Search for the cell housing the specified text and yield its [X, Y] center coordinate. 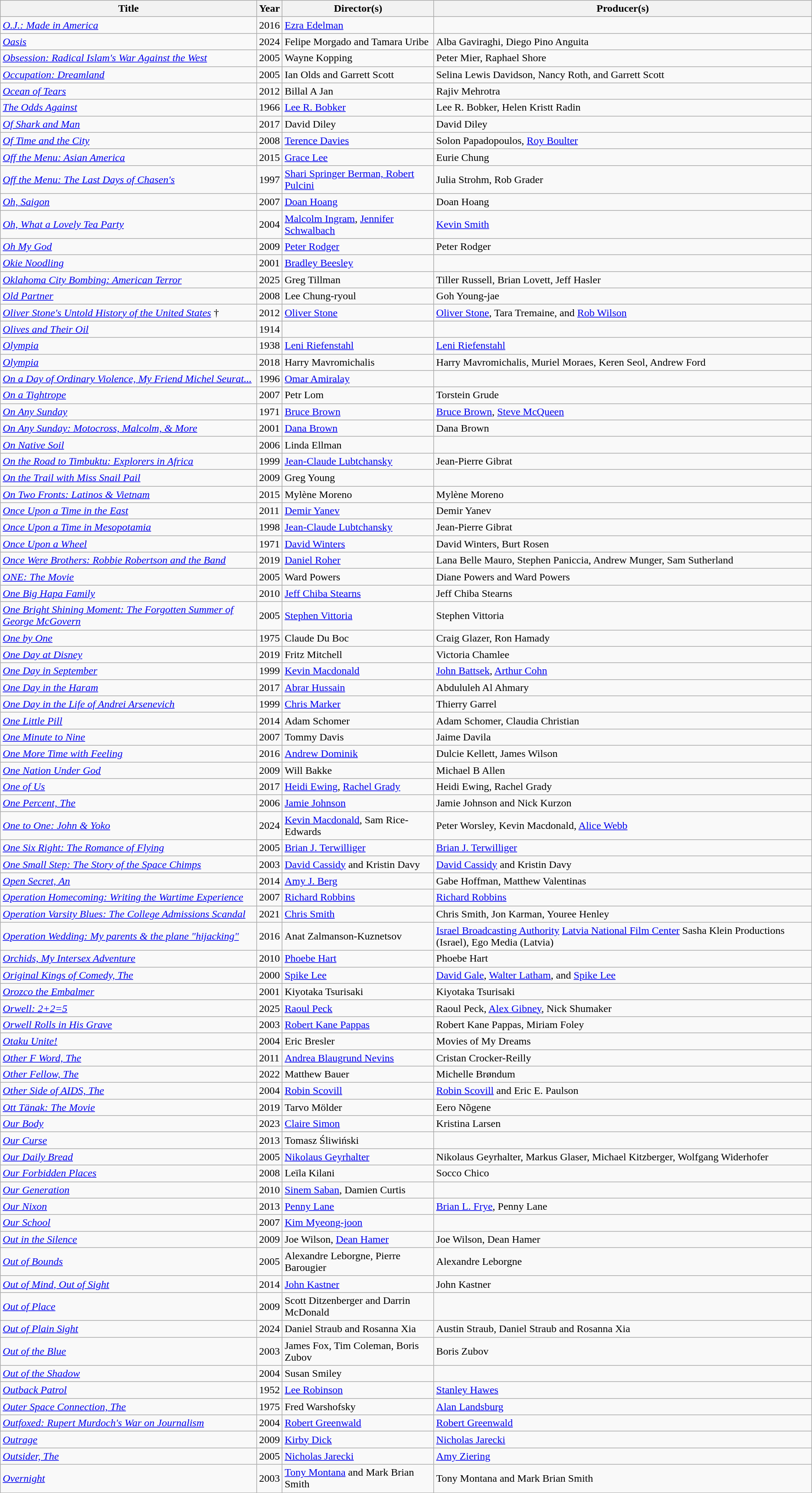
Grace Lee [358, 157]
Out in the Silence [128, 1239]
Peter Worsley, Kevin Macdonald, Alice Webb [623, 826]
Kevin Macdonald [358, 671]
Our Daily Bread [128, 1157]
Claude Du Boc [358, 638]
Tiller Russell, Brian Lovett, Jeff Hasler [623, 280]
Socco Chico [623, 1173]
Movies of My Dreams [623, 1041]
Lee Chung-ryoul [358, 296]
1998 [270, 527]
Harry Mavromichalis, Muriel Moraes, Keren Seol, Andrew Ford [623, 362]
Robin Scovill and Eric E. Paulson [623, 1091]
Susan Smiley [358, 1374]
Spike Lee [358, 975]
On a Tightrope [128, 395]
Fritz Mitchell [358, 655]
Title [128, 9]
Terence Davies [358, 141]
Fred Warshofsky [358, 1407]
Our Curse [128, 1140]
Tomasz Śliwiński [358, 1140]
Diane Powers and Ward Powers [623, 577]
Linda Ellman [358, 445]
Leïla Kilani [358, 1173]
Orchids, My Intersex Adventure [128, 959]
Lana Belle Mauro, Stephen Paniccia, Andrew Munger, Sam Sutherland [623, 560]
Orwell: 2+2=5 [128, 1008]
Robin Scovill [358, 1091]
O.J.: Made in America [128, 25]
ONE: The Movie [128, 577]
Lee Robinson [358, 1390]
One Day at Disney [128, 655]
Kirby Dick [358, 1440]
Daniel Straub and Rosanna Xia [358, 1329]
Julia Strohm, Rob Grader [623, 180]
Alexandre Leborgne [623, 1261]
Goh Young-jae [623, 296]
Director(s) [358, 9]
Oliver Stone, Tara Tremaine, and Rob Wilson [623, 313]
Lee R. Bobker, Helen Kristt Radin [623, 108]
One by One [128, 638]
Robert Kane Pappas, Miriam Foley [623, 1025]
On Any Sunday [128, 412]
Peter Mier, Raphael Shore [623, 58]
Jamie Johnson [358, 803]
Brian L. Frye, Penny Lane [623, 1206]
2018 [270, 362]
Malcolm Ingram, Jennifer Schwalbach [358, 224]
Oasis [128, 42]
Thierry Garrel [623, 704]
Greg Tillman [358, 280]
Once Upon a Wheel [128, 544]
Orwell Rolls in His Grave [128, 1025]
Of Time and the City [128, 141]
Amy Ziering [623, 1456]
David Winters [358, 544]
Billal A Jan [358, 91]
Our Nixon [128, 1206]
Michelle Brøndum [623, 1074]
Boris Zubov [623, 1351]
One Percent, The [128, 803]
Tommy Davis [358, 737]
Other Fellow, The [128, 1074]
Oliver Stone's Untold History of the United States † [128, 313]
Once Were Brothers: Robbie Robertson and the Band [128, 560]
Adam Schomer, Claudia Christian [623, 720]
Of Shark and Man [128, 124]
Dulcie Kellett, James Wilson [623, 753]
Tarvo Mölder [358, 1107]
1952 [270, 1390]
Original Kings of Comedy, The [128, 975]
John Battsek, Arthur Cohn [623, 671]
One More Time with Feeling [128, 753]
Our School [128, 1223]
One to One: John & Yoko [128, 826]
Out of the Shadow [128, 1374]
Jamie Johnson and Nick Kurzon [623, 803]
Matthew Bauer [358, 1074]
Torstein Grude [623, 395]
Chris Smith, Jon Karman, Youree Henley [623, 914]
Greg Young [358, 478]
Penny Lane [358, 1206]
Out of Place [128, 1306]
Raoul Peck, Alex Gibney, Nick Shumaker [623, 1008]
One Day in the Life of Andrei Arsenevich [128, 704]
Out of the Blue [128, 1351]
One Day in September [128, 671]
Omar Amiralay [358, 379]
Solon Papadopoulos, Roy Boulter [623, 141]
Ott Tänak: The Movie [128, 1107]
Andrea Blaugrund Nevins [358, 1058]
Adam Schomer [358, 720]
Shari Springer Berman, Robert Pulcini [358, 180]
Out of Bounds [128, 1261]
Operation Varsity Blues: The College Admissions Scandal [128, 914]
Other F Word, The [128, 1058]
Scott Ditzenberger and Darrin McDonald [358, 1306]
Will Bakke [358, 770]
Alexandre Leborgne, Pierre Barougier [358, 1261]
Rajiv Mehrotra [623, 91]
Outfoxed: Rupert Murdoch's War on Journalism [128, 1423]
Daniel Roher [358, 560]
Amy J. Berg [358, 881]
Bruce Brown [358, 412]
One Day in the Haram [128, 688]
Kristina Larsen [623, 1124]
One Six Right: The Romance of Flying [128, 848]
Oh, Saigon [128, 202]
Occupation: Dreamland [128, 75]
Selina Lewis Davidson, Nancy Roth, and Garrett Scott [623, 75]
Oliver Stone [358, 313]
Nikolaus Geyrhalter [358, 1157]
David Gale, Walter Latham, and Spike Lee [623, 975]
Operation Wedding: My parents & the plane "hijacking" [128, 936]
Chris Smith [358, 914]
Off the Menu: The Last Days of Chasen's [128, 180]
Once Upon a Time in Mesopotamia [128, 527]
Open Secret, An [128, 881]
On Native Soil [128, 445]
On the Road to Timbuktu: Explorers in Africa [128, 461]
Robert Kane Pappas [358, 1025]
Anat Zalmanson-Kuznetsov [358, 936]
Out of Plain Sight [128, 1329]
1914 [270, 329]
1996 [270, 379]
On Two Fronts: Latinos & Vietnam [128, 494]
The Odds Against [128, 108]
Oklahoma City Bombing: American Terror [128, 280]
Old Partner [128, 296]
Harry Mavromichalis [358, 362]
Abrar Hussain [358, 688]
Claire Simon [358, 1124]
2023 [270, 1124]
Wayne Kopping [358, 58]
Raoul Peck [358, 1008]
Alba Gaviraghi, Diego Pino Anguita [623, 42]
Ward Powers [358, 577]
Craig Glazer, Ron Hamady [623, 638]
2022 [270, 1074]
Israel Broadcasting Authority Latvia National Film Center Sasha Klein Productions (Israel), Ego Media (Latvia) [623, 936]
Nikolaus Geyrhalter, Markus Glaser, Michael Kitzberger, Wolfgang Widerhofer [623, 1157]
Petr Lom [358, 395]
Operation Homecoming: Writing the Wartime Experience [128, 897]
Obsession: Radical Islam's War Against the West [128, 58]
Lee R. Bobker [358, 108]
On the Trail with Miss Snail Pail [128, 478]
Kevin Smith [623, 224]
Sinem Saban, Damien Curtis [358, 1190]
Outer Space Connection, The [128, 1407]
Felipe Morgado and Tamara Uribe [358, 42]
Andrew Dominik [358, 753]
Bruce Brown, Steve McQueen [623, 412]
Eric Bresler [358, 1041]
Cristan Crocker-Reilly [623, 1058]
Outback Patrol [128, 1390]
Bradley Beesley [358, 263]
On Any Sunday: Motocross, Malcolm, & More [128, 428]
Our Body [128, 1124]
On a Day of Ordinary Violence, My Friend Michel Seurat... [128, 379]
Stanley Hawes [623, 1390]
Victoria Chamlee [623, 655]
Eurie Chung [623, 157]
One of Us [128, 787]
2000 [270, 975]
Austin Straub, Daniel Straub and Rosanna Xia [623, 1329]
Okie Noodling [128, 263]
James Fox, Tim Coleman, Boris Zubov [358, 1351]
Ian Olds and Garrett Scott [358, 75]
One Minute to Nine [128, 737]
Orozco the Embalmer [128, 992]
Producer(s) [623, 9]
Other Side of AIDS, The [128, 1091]
Otaku Unite! [128, 1041]
Chris Marker [358, 704]
Year [270, 9]
1966 [270, 108]
Outrage [128, 1440]
One Small Step: The Story of the Space Chimps [128, 864]
One Bright Shining Moment: The Forgotten Summer of George McGovern [128, 616]
Kim Myeong-joon [358, 1223]
Michael B Allen [623, 770]
Olives and Their Oil [128, 329]
1938 [270, 346]
Our Generation [128, 1190]
Ocean of Tears [128, 91]
Kevin Macdonald, Sam Rice-Edwards [358, 826]
Gabe Hoffman, Matthew Valentinas [623, 881]
Overnight [128, 1478]
Jaime Davila [623, 737]
Abdululeh Al Ahmary [623, 688]
One Big Hapa Family [128, 593]
Alan Landsburg [623, 1407]
One Little Pill [128, 720]
Oh, What a Lovely Tea Party [128, 224]
David Winters, Burt Rosen [623, 544]
2021 [270, 914]
1997 [270, 180]
Our Forbidden Places [128, 1173]
Oh My God [128, 247]
Off the Menu: Asian America [128, 157]
One Nation Under God [128, 770]
Ezra Edelman [358, 25]
Eero Nõgene [623, 1107]
Out of Mind, Out of Sight [128, 1284]
Outsider, The [128, 1456]
Once Upon a Time in the East [128, 511]
